Extract the [X, Y] coordinate from the center of the cell holding the provided text.  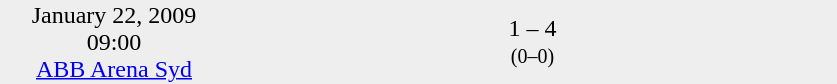
1 – 4 (0–0) [532, 42]
January 22, 200909:00ABB Arena Syd [114, 42]
